For the text-containing cell, return its midpoint in (X, Y) coordinate format. 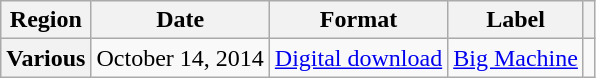
Region (46, 20)
Big Machine (516, 58)
Format (358, 20)
Digital download (358, 58)
Various (46, 58)
Date (180, 20)
Label (516, 20)
October 14, 2014 (180, 58)
